Extract the (X, Y) coordinate from the center of the cell holding the provided text.  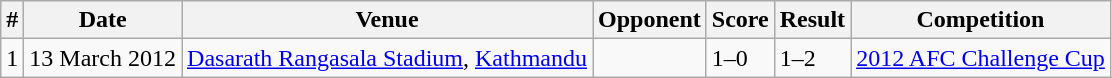
Dasarath Rangasala Stadium, Kathmandu (388, 58)
13 March 2012 (103, 58)
Opponent (649, 20)
2012 AFC Challenge Cup (981, 58)
Score (740, 20)
# (12, 20)
Venue (388, 20)
Result (812, 20)
Date (103, 20)
1–2 (812, 58)
1–0 (740, 58)
Competition (981, 20)
1 (12, 58)
